Locate the cell with the specified text and output its [x, y] center coordinate. 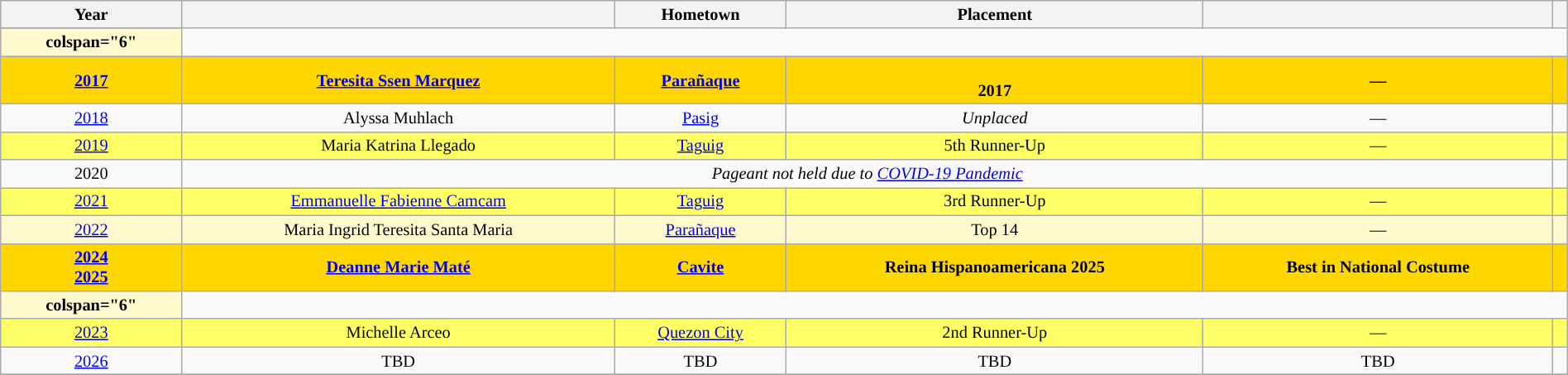
Cavite [700, 267]
Deanne Marie Maté [399, 267]
Emmanuelle Fabienne Camcam [399, 201]
2019 [91, 146]
2026 [91, 361]
Hometown [700, 14]
Maria Katrina Llegado [399, 146]
Pasig [700, 118]
5th Runner-Up [995, 146]
Year [91, 14]
2022 [91, 229]
Quezon City [700, 333]
Unplaced [995, 118]
2021 [91, 201]
2nd Runner-Up [995, 333]
2024 2025 [91, 267]
Pageant not held due to COVID-19 Pandemic [868, 174]
Alyssa Muhlach [399, 118]
Michelle Arceo [399, 333]
2023 [91, 333]
2020 [91, 174]
Reina Hispanoamericana 2025 [995, 267]
2018 [91, 118]
Placement [995, 14]
3rd Runner-Up [995, 201]
Maria Ingrid Teresita Santa Maria [399, 229]
Top 14 [995, 229]
Best in National Costume [1378, 267]
Teresita Ssen Marquez [399, 80]
